Provide the [x, y] coordinate of the cell's center where the given text is located.  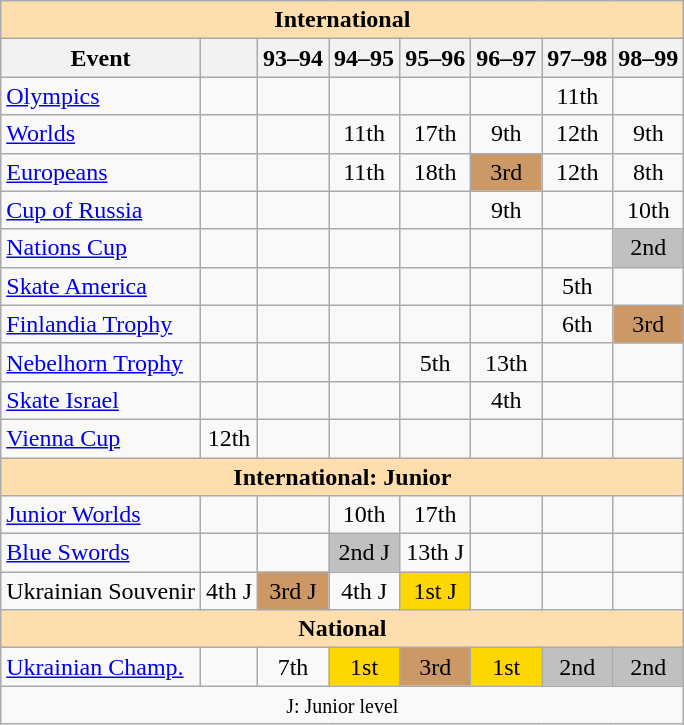
93–94 [294, 58]
Skate Israel [101, 400]
National [342, 629]
4th [506, 400]
Olympics [101, 96]
Europeans [101, 172]
95–96 [436, 58]
Ukrainian Champ. [101, 667]
13th J [436, 553]
Nations Cup [101, 248]
Event [101, 58]
7th [294, 667]
Finlandia Trophy [101, 324]
18th [436, 172]
2nd J [364, 553]
International [342, 20]
96–97 [506, 58]
97–98 [578, 58]
13th [506, 362]
8th [648, 172]
1st J [436, 591]
Cup of Russia [101, 210]
Nebelhorn Trophy [101, 362]
Blue Swords [101, 553]
Worlds [101, 134]
94–95 [364, 58]
International: Junior [342, 477]
Ukrainian Souvenir [101, 591]
Junior Worlds [101, 515]
J: Junior level [342, 705]
Skate America [101, 286]
6th [578, 324]
3rd J [294, 591]
98–99 [648, 58]
Vienna Cup [101, 438]
